Return the (x, y) coordinate for the center point of the cell that contains the specified text.  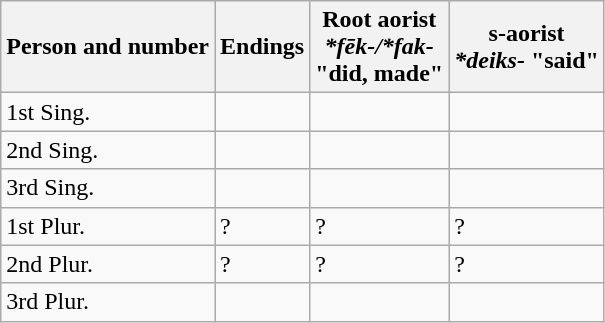
2nd Sing. (108, 150)
1st Sing. (108, 112)
Endings (262, 47)
Person and number (108, 47)
2nd Plur. (108, 264)
3rd Sing. (108, 188)
3rd Plur. (108, 302)
s-aorist *deiks- "said" (527, 47)
Root aorist *fēk-/*fak- "did, made" (380, 47)
1st Plur. (108, 226)
